Capture the cell that displays the provided text and extract its (X, Y) central coordinate. 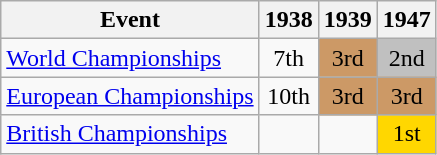
7th (288, 58)
1947 (406, 20)
1939 (348, 20)
1938 (288, 20)
British Championships (130, 134)
World Championships (130, 58)
Event (130, 20)
10th (288, 96)
European Championships (130, 96)
2nd (406, 58)
1st (406, 134)
